Extract the [x, y] coordinate from the center of the cell holding the provided text.  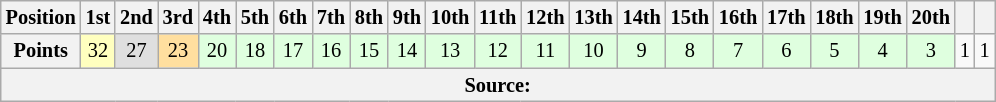
Points [41, 51]
6th [293, 17]
10th [450, 17]
27 [136, 51]
18 [255, 51]
3 [931, 51]
2nd [136, 17]
18th [834, 17]
8 [690, 51]
Source: [498, 85]
20th [931, 17]
6 [786, 51]
9th [407, 17]
3rd [178, 17]
4 [883, 51]
14 [407, 51]
12 [498, 51]
14th [642, 17]
7th [331, 17]
5th [255, 17]
5 [834, 51]
15 [369, 51]
Position [41, 17]
13th [593, 17]
8th [369, 17]
15th [690, 17]
13 [450, 51]
32 [98, 51]
17 [293, 51]
10 [593, 51]
12th [545, 17]
11th [498, 17]
1st [98, 17]
23 [178, 51]
7 [738, 51]
16 [331, 51]
16th [738, 17]
20 [217, 51]
19th [883, 17]
4th [217, 17]
11 [545, 51]
9 [642, 51]
17th [786, 17]
